Locate the cell with the specified text and output its (x, y) center coordinate. 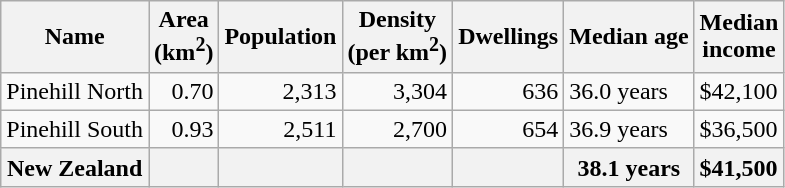
2,511 (280, 129)
Dwellings (508, 37)
$36,500 (739, 129)
Medianincome (739, 37)
654 (508, 129)
38.1 years (629, 167)
636 (508, 91)
2,700 (398, 129)
2,313 (280, 91)
0.70 (183, 91)
Population (280, 37)
Area(km2) (183, 37)
$42,100 (739, 91)
Pinehill North (75, 91)
0.93 (183, 129)
36.0 years (629, 91)
3,304 (398, 91)
New Zealand (75, 167)
Pinehill South (75, 129)
36.9 years (629, 129)
Median age (629, 37)
$41,500 (739, 167)
Density(per km2) (398, 37)
Name (75, 37)
